Return (X, Y) of the center of cell containing provided text 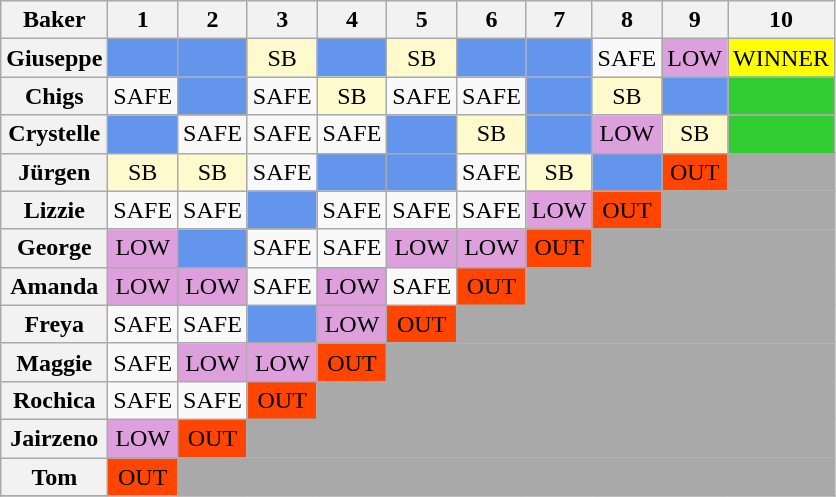
3 (282, 20)
Jürgen (54, 172)
Amanda (54, 286)
7 (559, 20)
5 (422, 20)
Tom (54, 477)
Freya (54, 324)
Jairzeno (54, 438)
2 (213, 20)
6 (492, 20)
Lizzie (54, 210)
10 (782, 20)
9 (695, 20)
Crystelle (54, 134)
1 (143, 20)
WINNER (782, 58)
Baker (54, 20)
Rochica (54, 400)
George (54, 248)
4 (352, 20)
8 (627, 20)
Maggie (54, 362)
Giuseppe (54, 58)
Chigs (54, 96)
